Return the (X, Y) coordinate for the center point of the cell that contains the specified text.  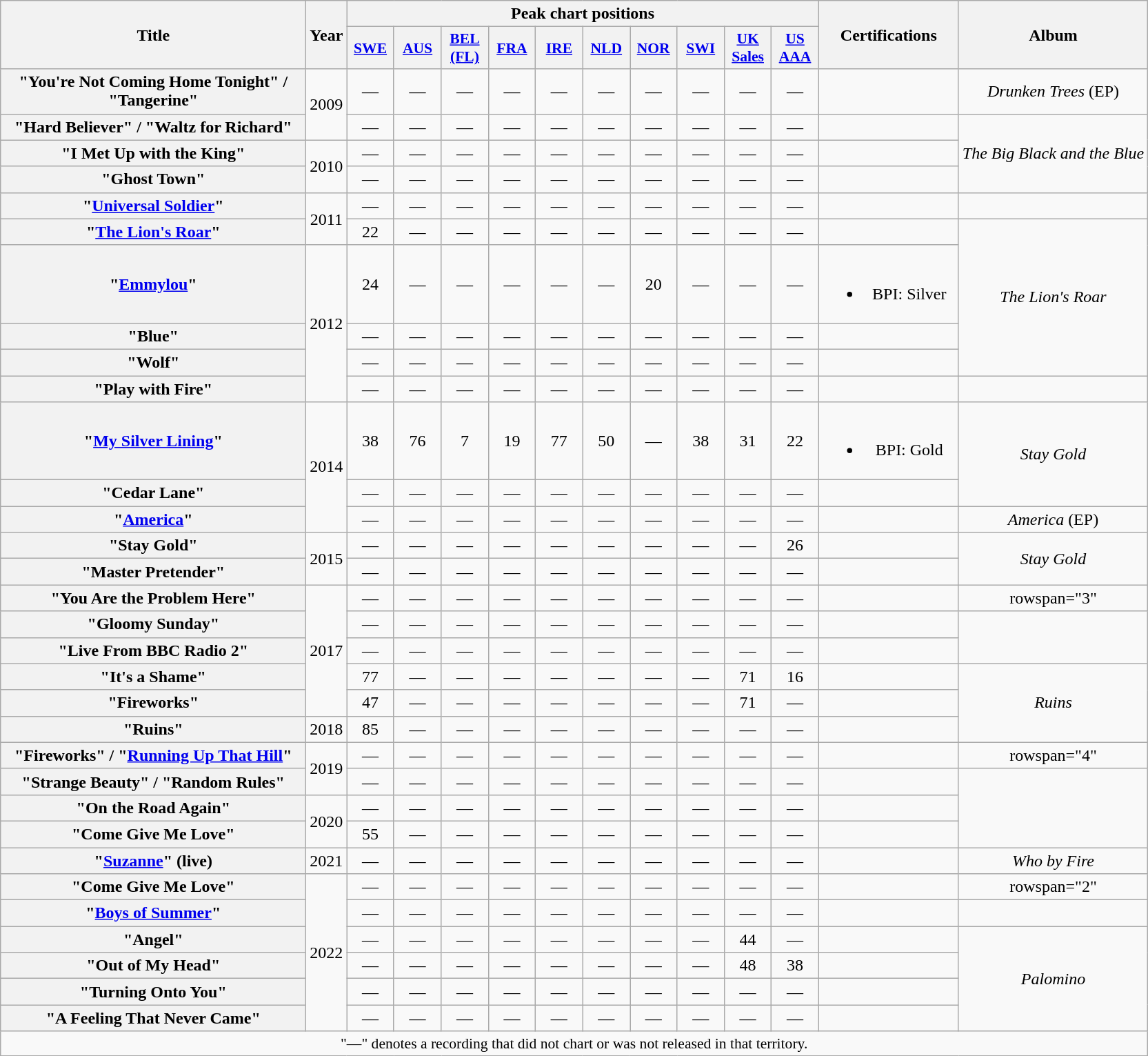
SWI (701, 48)
"Cedar Lane" (153, 493)
"Turning Onto You" (153, 992)
rowspan="4" (1053, 755)
"Fireworks" / "Running Up That Hill" (153, 755)
NOR (654, 48)
"Ruins" (153, 729)
NLD (606, 48)
"America" (153, 519)
"Boys of Summer" (153, 913)
FRA (512, 48)
The Big Black and the Blue (1053, 153)
Certifications (888, 34)
"Out of My Head" (153, 966)
BEL(FL) (465, 48)
47 (370, 703)
IRE (559, 48)
"You Are the Problem Here" (153, 598)
2022 (327, 953)
Palomino (1053, 979)
"Live From BBC Radio 2" (153, 650)
BPI: Silver (888, 284)
Who by Fire (1053, 860)
"Strange Beauty" / "Random Rules" (153, 781)
SWE (370, 48)
19 (512, 441)
2018 (327, 729)
rowspan="2" (1053, 887)
"Master Pretender" (153, 572)
2021 (327, 860)
"Hard Believer" / "Waltz for Richard" (153, 127)
"My Silver Lining" (153, 441)
"—" denotes a recording that did not chart or was not released in that territory. (574, 1044)
rowspan="3" (1053, 598)
"Wolf" (153, 362)
48 (747, 966)
"Fireworks" (153, 703)
America (EP) (1053, 519)
"Emmylou" (153, 284)
24 (370, 284)
2020 (327, 821)
16 (795, 677)
85 (370, 729)
44 (747, 939)
Year (327, 34)
"A Feeling That Never Came" (153, 1018)
Peak chart positions (583, 14)
Album (1053, 34)
BPI: Gold (888, 441)
"Angel" (153, 939)
The Lion's Roar (1053, 297)
"Play with Fire" (153, 388)
"It's a Shame" (153, 677)
"Blue" (153, 336)
76 (417, 441)
Ruins (1053, 703)
50 (606, 441)
2009 (327, 105)
"Suzanne" (live) (153, 860)
"Ghost Town" (153, 179)
2012 (327, 323)
2011 (327, 219)
Title (153, 34)
UKSales (747, 48)
"I Met Up with the King" (153, 153)
2019 (327, 768)
"Stay Gold" (153, 546)
"You're Not Coming Home Tonight" / "Tangerine" (153, 91)
"Universal Soldier" (153, 206)
2015 (327, 559)
AUS (417, 48)
2014 (327, 468)
"The Lion's Roar" (153, 232)
55 (370, 834)
31 (747, 441)
26 (795, 546)
"Gloomy Sunday" (153, 624)
20 (654, 284)
2010 (327, 166)
7 (465, 441)
"On the Road Again" (153, 808)
2017 (327, 650)
USAAA (795, 48)
Drunken Trees (EP) (1053, 91)
